Extract the (x, y) coordinate from the center of the cell holding the provided text.  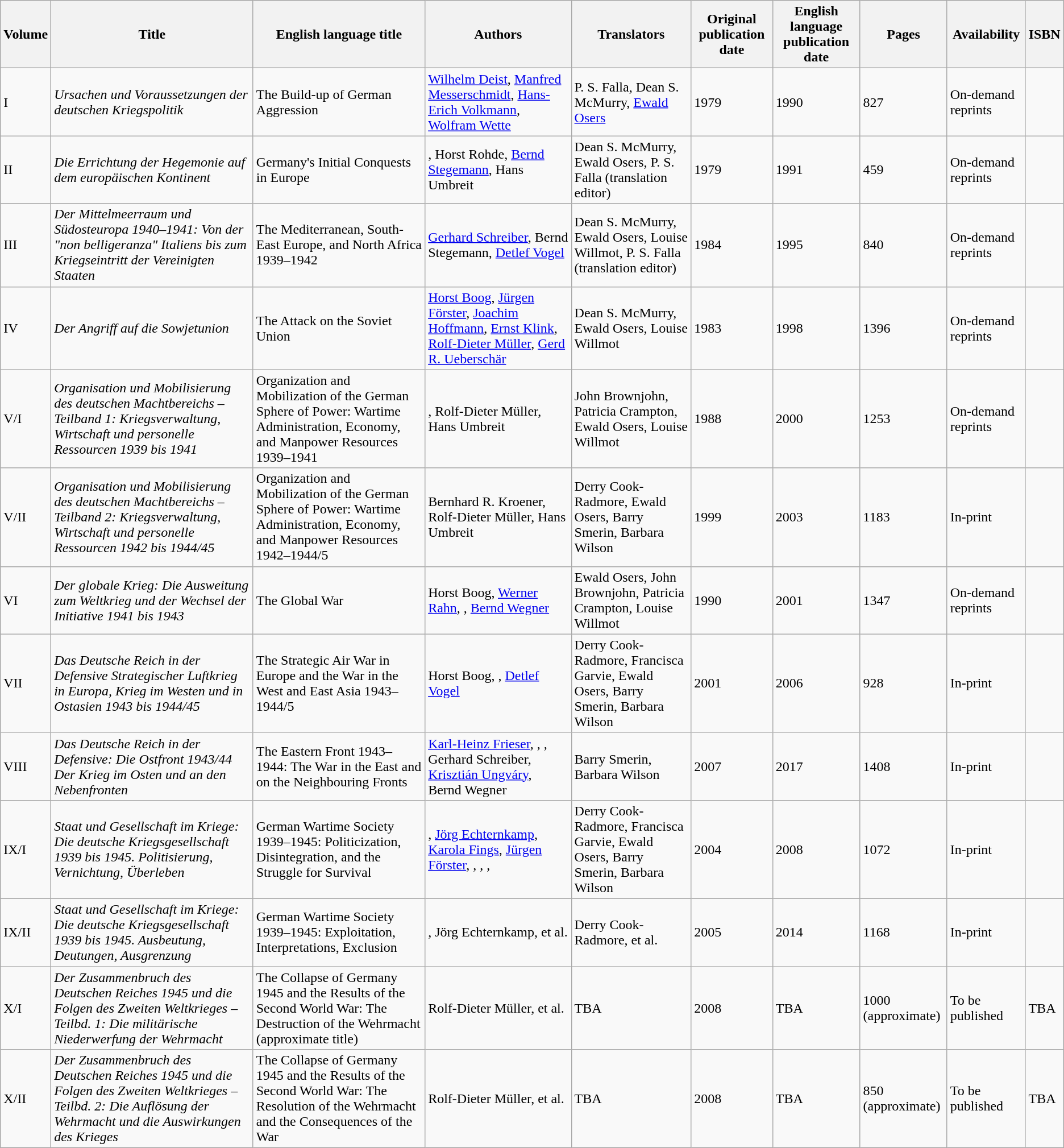
Staat und Gesellschaft im Kriege: Die deutsche Kriegsgesellschaft 1939 bis 1945. Politisierung, Vernichtung, Überleben (152, 849)
1183 (904, 517)
I (26, 102)
VII (26, 683)
Das Deutsche Reich in der Defensive: Die Ostfront 1943/44 Der Krieg im Osten und an den Nebenfronten (152, 766)
1998 (816, 328)
1988 (732, 418)
The Mediterranean, South-East Europe, and North Africa 1939–1942 (339, 245)
Volume (26, 34)
Dean S. McMurry, Ewald Osers, Louise Willmot, P. S. Falla (translation editor) (631, 245)
2000 (816, 418)
Der Zusammenbruch des Deutschen Reiches 1945 und die Folgen des Zweiten Weltkrieges – Teilbd. 1: Die militärische Niederwerfung der Wehrmacht (152, 1008)
, Jörg Echternkamp, Karola Fings, Jürgen Förster, , , , (498, 849)
2003 (816, 517)
III (26, 245)
Karl-Heinz Frieser, , , Gerhard Schreiber, Krisztián Ungváry, Bernd Wegner (498, 766)
2005 (732, 933)
Horst Boog, , Detlef Vogel (498, 683)
German Wartime Society 1939–1945: Politicization, Disintegration, and the Struggle for Survival (339, 849)
, Horst Rohde, Bernd Stegemann, Hans Umbreit (498, 169)
Der Mittelmeerraum und Südosteuropa 1940–1941: Von der "non belligeranza" Italiens bis zum Kriegseintritt der Vereinigten Staaten (152, 245)
1347 (904, 600)
John Brownjohn, Patricia Crampton, Ewald Osers, Louise Willmot (631, 418)
The Collapse of Germany 1945 and the Results of the Second World War: The Resolution of the Wehrmacht and the Consequences of the War (339, 1099)
1983 (732, 328)
German Wartime Society 1939–1945: Exploitation, Interpretations, Exclusion (339, 933)
, Jörg Echternkamp, et al. (498, 933)
Translators (631, 34)
Bernhard R. Kroener, Rolf-Dieter Müller, Hans Umbreit (498, 517)
IX/II (26, 933)
The Eastern Front 1943–1944: The War in the East and on the Neighbouring Fronts (339, 766)
Dean S. McMurry, Ewald Osers, Louise Willmot (631, 328)
1396 (904, 328)
Availability (986, 34)
Original publication date (732, 34)
Horst Boog, Werner Rahn, , Bernd Wegner (498, 600)
827 (904, 102)
Horst Boog, Jürgen Förster, Joachim Hoffmann, Ernst Klink, Rolf-Dieter Müller, Gerd R. Ueberschär (498, 328)
Organization and Mobilization of the German Sphere of Power: Wartime Administration, Economy, and Manpower Resources 1942–1944/5 (339, 517)
English language publication date (816, 34)
Der globale Krieg: Die Ausweitung zum Weltkrieg und der Wechsel der Initiative 1941 bis 1943 (152, 600)
Gerhard Schreiber, Bernd Stegemann, Detlef Vogel (498, 245)
850 (approximate) (904, 1099)
2004 (732, 849)
Pages (904, 34)
2014 (816, 933)
Ewald Osers, John Brownjohn, Patricia Crampton, Louise Willmot (631, 600)
English language title (339, 34)
VIII (26, 766)
Der Angriff auf die Sowjetunion (152, 328)
2006 (816, 683)
Wilhelm Deist, Manfred Messerschmidt, Hans-Erich Volkmann, Wolfram Wette (498, 102)
2017 (816, 766)
The Strategic Air War in Europe and the War in the West and East Asia 1943–1944/5 (339, 683)
Organisation und Mobilisierung des deutschen Machtbereichs – Teilband 1: Kriegsverwaltung, Wirtschaft und personelle Ressourcen 1939 bis 1941 (152, 418)
Derry Cook-Radmore, Ewald Osers, Barry Smerin, Barbara Wilson (631, 517)
Organization and Mobilization of the German Sphere of Power: Wartime Administration, Economy, and Manpower Resources 1939–1941 (339, 418)
VI (26, 600)
The Global War (339, 600)
V/II (26, 517)
V/I (26, 418)
1072 (904, 849)
1984 (732, 245)
1991 (816, 169)
Dean S. McMurry, Ewald Osers, P. S. Falla (translation editor) (631, 169)
Die Errichtung der Hegemonie auf dem europäischen Kontinent (152, 169)
Barry Smerin, Barbara Wilson (631, 766)
2007 (732, 766)
1408 (904, 766)
Authors (498, 34)
Derry Cook-Radmore, et al. (631, 933)
The Collapse of Germany 1945 and the Results of the Second World War: The Destruction of the Wehrmacht (approximate title) (339, 1008)
X/I (26, 1008)
1995 (816, 245)
ISBN (1045, 34)
840 (904, 245)
IX/I (26, 849)
The Attack on the Soviet Union (339, 328)
X/II (26, 1099)
1253 (904, 418)
IV (26, 328)
459 (904, 169)
, Rolf-Dieter Müller, Hans Umbreit (498, 418)
1000 (approximate) (904, 1008)
II (26, 169)
928 (904, 683)
The Build-up of German Aggression (339, 102)
Germany's Initial Conquests in Europe (339, 169)
Title (152, 34)
Staat und Gesellschaft im Kriege: Die deutsche Kriegsgesellschaft 1939 bis 1945. Ausbeutung, Deutungen, Ausgrenzung (152, 933)
Das Deutsche Reich in der Defensive Strategischer Luftkrieg in Europa, Krieg im Westen und in Ostasien 1943 bis 1944/45 (152, 683)
P. S. Falla, Dean S. McMurry, Ewald Osers (631, 102)
Organisation und Mobilisierung des deutschen Machtbereichs – Teilband 2: Kriegsverwaltung, Wirtschaft und personelle Ressourcen 1942 bis 1944/45 (152, 517)
1168 (904, 933)
Ursachen und Voraussetzungen der deutschen Kriegspolitik (152, 102)
1999 (732, 517)
